From the cell containing the given text, extract its center point as (X, Y) coordinate. 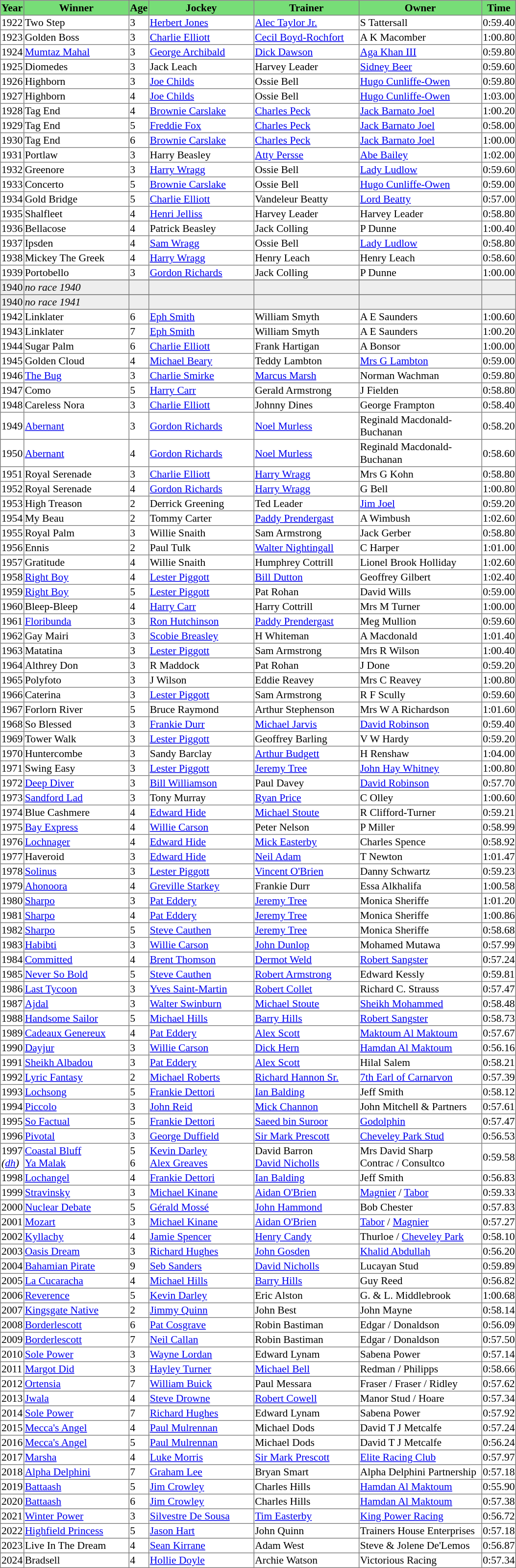
Alec Taylor Jr. (306, 23)
Paul Messara (306, 1384)
Blue Cashmere (76, 812)
Walter Nightingall (306, 548)
1966 (12, 695)
Sandy Barclay (201, 754)
1938 (12, 258)
1958 (12, 577)
Mrs W A Richardson (420, 709)
1993 (12, 1092)
2015 (12, 1428)
0:56.53 (499, 1136)
Jason Hart (201, 1531)
Dayjur (76, 1048)
1988 (12, 1018)
My Beau (76, 518)
1:03.00 (499, 96)
Ajdal (76, 1004)
1925 (12, 67)
John Gosden (306, 1251)
Bryan Smart (306, 1472)
Cecil Boyd-Rochfort (306, 37)
John Best (306, 1310)
Scobie Breasley (201, 636)
1996 (12, 1136)
Greville Starkey (201, 886)
Godolphin (420, 1121)
Paul Tulk (201, 548)
Mumtaz Mahal (76, 52)
Mrs G Lambton (420, 361)
1934 (12, 199)
Brent Thomson (201, 960)
1927 (12, 96)
Floribunda (76, 621)
0:56.24 (499, 1442)
Steve Drowne (201, 1398)
1932 (12, 170)
Lochnager (76, 842)
2011 (12, 1369)
Ipsden (76, 243)
Ron Hutchinson (201, 621)
Arthur Budgett (306, 754)
1998 (12, 1178)
0:59.89 (499, 1266)
Golden Boss (76, 37)
Caterina (76, 695)
0:58.92 (499, 842)
Khalid Abdullah (420, 1251)
John Mayne (420, 1310)
1946 (12, 376)
Ted Leader (306, 504)
So Factual (76, 1121)
1951 (12, 474)
Dermot Weld (306, 960)
Steve & Jolene De'Lemos (420, 1545)
Magnier / Tabor (420, 1192)
Abe Bailey (420, 155)
Patrick Beasley (201, 228)
1969 (12, 739)
0:56.87 (499, 1545)
Golden Cloud (76, 361)
Lochsong (76, 1092)
Manor Stud / Hoare (420, 1398)
Owner (420, 8)
0:58.14 (499, 1310)
Sheikh Mohammed (420, 1004)
0:57.00 (499, 199)
Johnny Dines (306, 405)
Bill Dutton (306, 577)
Diomedes (76, 67)
Stravinsky (76, 1192)
2020 (12, 1501)
1:01.20 (499, 901)
Last Tycoon (76, 989)
Mick Easterby (306, 842)
Tabor / Magnier (420, 1222)
J Wilson (201, 680)
2019 (12, 1487)
0:59.33 (499, 1192)
0:58.40 (499, 405)
Eric Alston (306, 1295)
1943 (12, 331)
0:58.12 (499, 1092)
Robert Cowell (306, 1398)
John Dunlop (306, 945)
Silvestre De Sousa (201, 1516)
Gratitude (76, 562)
0:56.16 (499, 1048)
0:57.50 (499, 1340)
Bill Williamson (201, 783)
Bay Express (76, 827)
1960 (12, 607)
Mrs C Reavey (420, 680)
1926 (12, 81)
2012 (12, 1384)
Margot Did (76, 1369)
0:57.39 (499, 1077)
Victorious Racing (420, 1560)
Mickey The Greek (76, 258)
1989 (12, 1033)
Portlaw (76, 155)
Two Step (76, 23)
Careless Nora (76, 405)
Portobello (76, 273)
Marcus Marsh (306, 376)
1:01.60 (499, 709)
1942 (12, 317)
1990 (12, 1048)
2004 (12, 1266)
A Macdonald (420, 636)
0:57.67 (499, 1033)
1974 (12, 812)
Vandeleur Beatty (306, 199)
1953 (12, 504)
2009 (12, 1340)
0:58.21 (499, 1062)
0:58.00 (499, 126)
1948 (12, 405)
Edward Kessly (420, 974)
0:59.58 (499, 1157)
Aga Khan III (420, 52)
1987 (12, 1004)
Shalfleet (76, 214)
0:57.62 (499, 1384)
Vincent O'Brien (306, 871)
1933 (12, 184)
Harry Beasley (201, 155)
C Harper (420, 548)
0:56.20 (499, 1251)
Jwala (76, 1398)
Neil Adam (306, 857)
Ahonoora (76, 886)
1:01.00 (499, 548)
1924 (12, 52)
High Treason (76, 504)
Solinus (76, 871)
1:02.00 (499, 155)
1975 (12, 827)
Alpha Delphini Partnership (420, 1472)
R Maddock (201, 665)
G Bell (420, 489)
Marsha (76, 1457)
Tony Murray (201, 798)
1999 (12, 1192)
1922 (12, 23)
2002 (12, 1237)
1930 (12, 140)
2016 (12, 1442)
Essa Alkhalifa (420, 886)
A K Macomber (420, 37)
Ortensia (76, 1384)
Eddie Reavey (306, 680)
1986 (12, 989)
Michael Bell (306, 1369)
Committed (76, 960)
Archie Watson (306, 1560)
1945 (12, 361)
Michael Roberts (201, 1077)
H Renshaw (420, 754)
Wayne Lordan (201, 1354)
R F Scully (420, 695)
no race 1941 (76, 302)
1957 (12, 562)
1968 (12, 724)
John Quinn (306, 1531)
Handsome Sailor (76, 1018)
0:58.10 (499, 1237)
Kevin DarleyAlex Greaves (201, 1157)
56 (139, 1157)
J Done (420, 665)
Bradsell (76, 1560)
H Whiteman (306, 636)
1985 (12, 974)
1970 (12, 754)
Atty Persse (306, 155)
Habibti (76, 945)
Winter Power (76, 1516)
Geoffrey Barling (306, 739)
Mrs G Kohn (420, 474)
William Buick (201, 1384)
Sidney Beer (420, 67)
0:57.99 (499, 945)
1:00.58 (499, 886)
1952 (12, 489)
Mick Channon (306, 1107)
0:56.72 (499, 1516)
0:57.14 (499, 1354)
1955 (12, 533)
Elite Racing Club (420, 1457)
1944 (12, 346)
1971 (12, 768)
Cheveley Park Stud (420, 1136)
Como (76, 390)
Pat Cosgrave (201, 1325)
Herbert Jones (201, 23)
0:57.83 (499, 1207)
Redman / Philipps (420, 1369)
Robert Armstrong (306, 974)
George Archibald (201, 52)
Mrs M Turner (420, 607)
P Miller (420, 827)
1983 (12, 945)
Saeed bin Suroor (306, 1121)
Highfield Princess (76, 1531)
Gay Mairi (76, 636)
Swing Easy (76, 768)
2010 (12, 1354)
Sheikh Albadou (76, 1062)
0:57.38 (499, 1501)
1963 (12, 651)
1931 (12, 155)
Harry Cottrill (306, 607)
J Fielden (420, 390)
Hayley Turner (201, 1369)
1929 (12, 126)
Pivotal (76, 1136)
Mrs R Wilson (420, 651)
2000 (12, 1207)
1979 (12, 886)
1967 (12, 709)
1:00.86 (499, 915)
1954 (12, 518)
0:56.82 (499, 1281)
Peter Nelson (306, 827)
Bahamian Pirate (76, 1266)
Piccolo (76, 1107)
0:57.97 (499, 1457)
1923 (12, 37)
A Wimbush (420, 518)
2007 (12, 1310)
Lochangel (76, 1178)
Jimmy Quinn (201, 1310)
Tower Walk (76, 739)
1965 (12, 680)
Coastal BluffYa Malak (76, 1157)
Kevin Darley (201, 1295)
Walter Swinburn (201, 1004)
Live In The Dream (76, 1545)
9 (139, 1266)
Yves Saint-Martin (201, 989)
Age (139, 8)
Seb Sanders (201, 1266)
Reverence (76, 1295)
Jack Gerber (420, 533)
2005 (12, 1281)
Winner (76, 8)
Nuclear Debate (76, 1207)
Jack Leach (201, 67)
Jim Joel (420, 504)
So Blessed (76, 724)
1980 (12, 901)
0:59.21 (499, 812)
1982 (12, 930)
1936 (12, 228)
1977 (12, 857)
1:04.00 (499, 754)
1956 (12, 548)
1994 (12, 1107)
1964 (12, 665)
Charles Spence (420, 842)
1935 (12, 214)
Alpha Delphini (76, 1472)
Bleep-Bleep (76, 607)
Luke Morris (201, 1457)
Thurloe / Cheveley Park (420, 1237)
Sean Kirrane (201, 1545)
Danny Schwartz (420, 871)
Lord Beatty (420, 199)
1995 (12, 1121)
2018 (12, 1472)
Never So Bold (76, 974)
Trainer (306, 8)
1972 (12, 783)
Norman Wachman (420, 376)
Paul Davey (306, 783)
Mrs David SharpContrac / Consultco (420, 1157)
1976 (12, 842)
T Newton (420, 857)
Richard C. Strauss (420, 989)
Arthur Stephenson (306, 709)
1937 (12, 243)
Trainers House Enterprises (420, 1531)
The Bug (76, 376)
George Duffield (201, 1136)
Cadeaux Genereux (76, 1033)
Althrey Don (76, 665)
Tim Easterby (306, 1516)
2003 (12, 1251)
1961 (12, 621)
2008 (12, 1325)
1939 (12, 273)
Henry Candy (306, 1237)
2017 (12, 1457)
Kingsgate Native (76, 1310)
Charlie Smirke (201, 376)
2024 (12, 1560)
John Mitchell & Partners (420, 1107)
1949 (12, 426)
Haveroid (76, 857)
Lionel Brook Holliday (420, 562)
Concerto (76, 184)
1997(dh) (12, 1157)
Sam Wragg (201, 243)
0:58.73 (499, 1018)
Robert Collet (306, 989)
Polyfoto (76, 680)
Greenore (76, 170)
Mohamed Mutawa (420, 945)
Adam West (306, 1545)
Jockey (201, 8)
7th Earl of Carnarvon (420, 1077)
Neil Callan (201, 1340)
La Cucaracha (76, 1281)
Mozart (76, 1222)
0:59.23 (499, 871)
1992 (12, 1077)
Michael Beary (201, 361)
George Frampton (420, 405)
Royal Palm (76, 533)
Teddy Lambton (306, 361)
1978 (12, 871)
1928 (12, 111)
1950 (12, 453)
Gold Bridge (76, 199)
John Reid (201, 1107)
Hilal Salem (420, 1062)
Time (499, 8)
Humphrey Cottrill (306, 562)
Deep Diver (76, 783)
David BarronDavid Nicholls (306, 1157)
Richard Hannon Sr. (306, 1077)
2006 (12, 1295)
Graham Lee (201, 1472)
V W Hardy (420, 739)
John Hammond (306, 1207)
Forlorn River (76, 709)
1947 (12, 390)
Frank Hartigan (306, 346)
1959 (12, 592)
0:57.61 (499, 1107)
Henri Jelliss (201, 214)
0:58.20 (499, 426)
S Tattersall (420, 23)
Matatina (76, 651)
Freddie Fox (201, 126)
Geoffrey Gilbert (420, 577)
Guy Reed (420, 1281)
Lyric Fantasy (76, 1077)
2023 (12, 1545)
0:58.48 (499, 1004)
Hollie Doyle (201, 1560)
Derrick Greening (201, 504)
Bruce Raymond (201, 709)
0:58.99 (499, 827)
1991 (12, 1062)
G. & L. Middlebrook (420, 1295)
1:00.68 (499, 1295)
Jamie Spencer (201, 1237)
1973 (12, 798)
Ryan Price (306, 798)
David Wills (420, 592)
Gerald Armstrong (306, 390)
2014 (12, 1413)
A Bonsor (420, 346)
1:02.40 (499, 577)
David Nicholls (306, 1266)
Sugar Palm (76, 346)
Bellacose (76, 228)
Tommy Carter (201, 518)
1981 (12, 915)
Fraser / Fraser / Ridley (420, 1384)
0:59.81 (499, 974)
Dick Hern (306, 1048)
Year (12, 8)
Lucayan Stud (420, 1266)
0:58.68 (499, 930)
0:58.66 (499, 1369)
Ennis (76, 548)
1:01.40 (499, 636)
John Hay Whitney (420, 768)
Bob Chester (420, 1207)
Oasis Dream (76, 1251)
0:57.27 (499, 1222)
R Clifford-Turner (420, 812)
0:55.90 (499, 1487)
0:56.83 (499, 1178)
0:57.70 (499, 783)
Huntercombe (76, 754)
0:56.09 (499, 1325)
King Power Racing (420, 1516)
Sandford Lad (76, 798)
Meg Mullion (420, 621)
Michael Jarvis (306, 724)
2021 (12, 1516)
2013 (12, 1398)
0:57.92 (499, 1413)
Maktoum Al Maktoum (420, 1033)
C Olley (420, 798)
2022 (12, 1531)
Kyllachy (76, 1237)
no race 1940 (76, 287)
1984 (12, 960)
Gérald Mossé (201, 1207)
Dick Dawson (306, 52)
1:01.47 (499, 857)
2001 (12, 1222)
1962 (12, 636)
